Return the (X, Y) coordinate for the center point of the cell that contains the specified text.  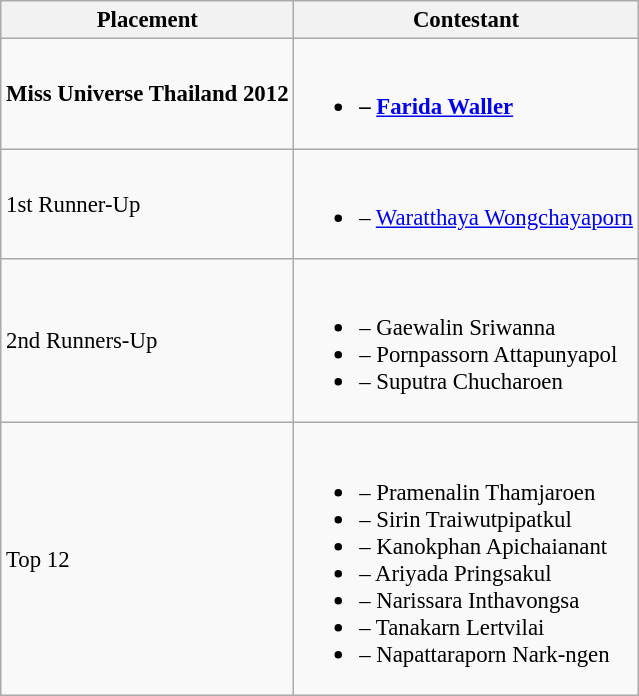
Top 12 (148, 559)
2nd Runners-Up (148, 341)
– Gaewalin Sriwanna – Pornpassorn Attapunyapol – Suputra Chucharoen (466, 341)
– Waratthaya Wongchayaporn (466, 204)
1st Runner-Up (148, 204)
Miss Universe Thailand 2012 (148, 94)
– Farida Waller (466, 94)
Contestant (466, 20)
Placement (148, 20)
